Search for the cell housing the specified text and yield its [X, Y] center coordinate. 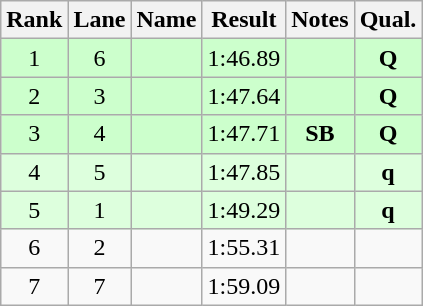
Rank [34, 20]
1:47.71 [244, 134]
1:49.29 [244, 210]
Result [244, 20]
Qual. [388, 20]
1:47.64 [244, 96]
SB [320, 134]
Name [166, 20]
1:59.09 [244, 286]
1:46.89 [244, 58]
Lane [100, 20]
1:55.31 [244, 248]
Notes [320, 20]
1:47.85 [244, 172]
